Search for the cell housing the specified text and yield its [X, Y] center coordinate. 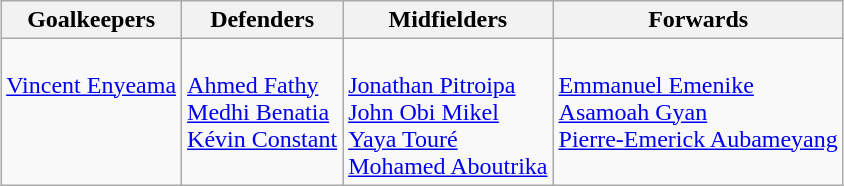
Ahmed Fathy Medhi Benatia Kévin Constant [262, 112]
Jonathan Pitroipa John Obi Mikel Yaya Touré Mohamed Aboutrika [448, 112]
Emmanuel Emenike Asamoah Gyan Pierre-Emerick Aubameyang [698, 112]
Vincent Enyeama [92, 112]
Goalkeepers [92, 20]
Forwards [698, 20]
Defenders [262, 20]
Midfielders [448, 20]
